Return the [x, y] coordinate for the center point of the cell that contains the specified text.  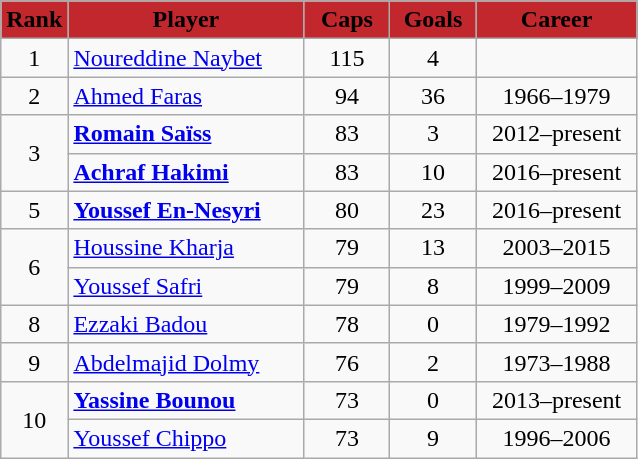
36 [433, 96]
76 [347, 362]
Caps [347, 20]
6 [34, 267]
1979–1992 [556, 324]
Player [186, 20]
Goals [433, 20]
1996–2006 [556, 438]
94 [347, 96]
4 [433, 58]
Achraf Hakimi [186, 172]
115 [347, 58]
Youssef En-Nesyri [186, 210]
Youssef Safri [186, 286]
Romain Saïss [186, 134]
Youssef Chippo [186, 438]
Yassine Bounou [186, 400]
Ezzaki Badou [186, 324]
Ahmed Faras [186, 96]
1966–1979 [556, 96]
78 [347, 324]
Abdelmajid Dolmy [186, 362]
Rank [34, 20]
1999–2009 [556, 286]
23 [433, 210]
Noureddine Naybet [186, 58]
13 [433, 248]
80 [347, 210]
Houssine Kharja [186, 248]
Career [556, 20]
2013–present [556, 400]
2003–2015 [556, 248]
2012–present [556, 134]
1 [34, 58]
5 [34, 210]
1973–1988 [556, 362]
